From the cell containing the given text, extract its center point as [x, y] coordinate. 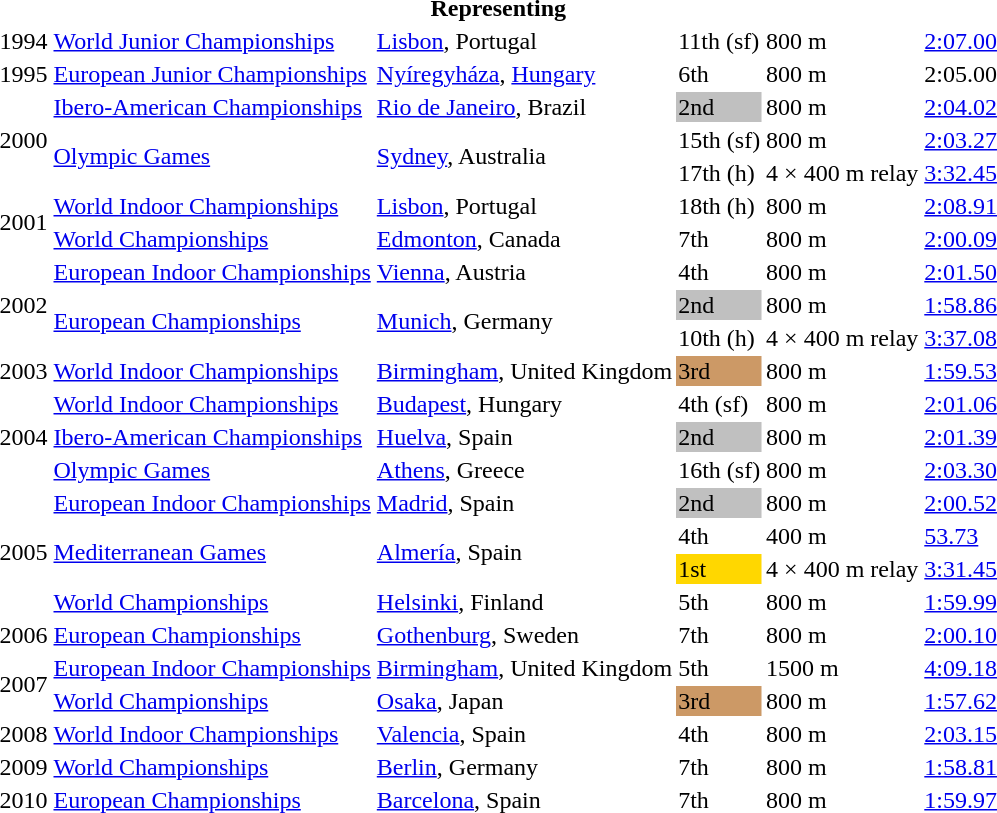
1500 m [842, 668]
Almería, Spain [524, 552]
10th (h) [720, 338]
Edmonton, Canada [524, 239]
European Junior Championships [212, 74]
Mediterranean Games [212, 552]
4th (sf) [720, 404]
Nyíregyháza, Hungary [524, 74]
Gothenburg, Sweden [524, 635]
Helsinki, Finland [524, 602]
Budapest, Hungary [524, 404]
Valencia, Spain [524, 734]
Athens, Greece [524, 470]
Huelva, Spain [524, 437]
1st [720, 569]
Vienna, Austria [524, 272]
World Junior Championships [212, 41]
18th (h) [720, 206]
15th (sf) [720, 140]
Munich, Germany [524, 322]
400 m [842, 536]
Berlin, Germany [524, 767]
11th (sf) [720, 41]
Osaka, Japan [524, 701]
Sydney, Australia [524, 156]
6th [720, 74]
17th (h) [720, 173]
Madrid, Spain [524, 503]
Rio de Janeiro, Brazil [524, 107]
16th (sf) [720, 470]
